Extract the (x, y) coordinate from the center of the cell holding the provided text.  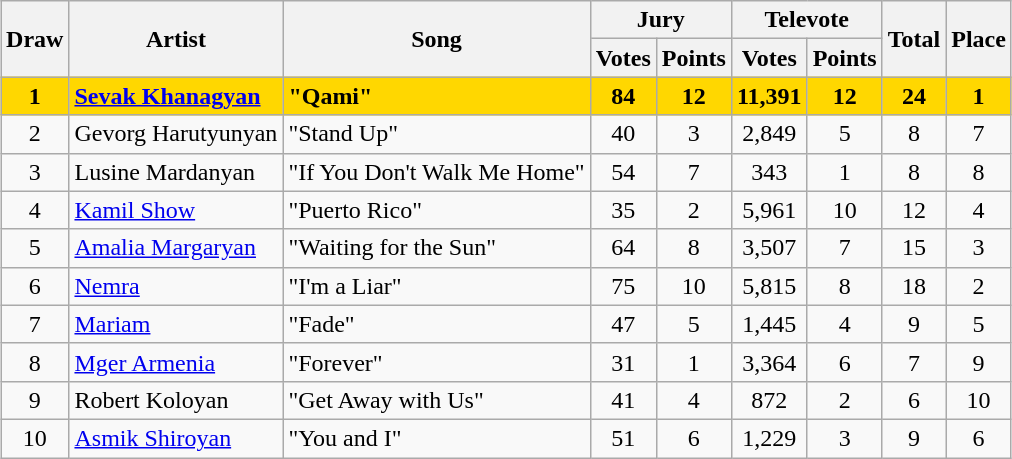
24 (914, 96)
2,849 (769, 134)
11,391 (769, 96)
Gevorg Harutyunyan (176, 134)
Total (914, 39)
343 (769, 172)
"I'm a Liar" (436, 286)
Robert Koloyan (176, 400)
"Stand Up" (436, 134)
Nemra (176, 286)
Asmik Shiroyan (176, 438)
Sevak Khanagyan (176, 96)
"Forever" (436, 362)
47 (623, 324)
"Qami" (436, 96)
Lusine Mardanyan (176, 172)
Place (979, 39)
64 (623, 248)
75 (623, 286)
"Fade" (436, 324)
3,507 (769, 248)
Kamil Show (176, 210)
5,815 (769, 286)
Amalia Margaryan (176, 248)
Song (436, 39)
35 (623, 210)
41 (623, 400)
51 (623, 438)
Artist (176, 39)
"Puerto Rico" (436, 210)
15 (914, 248)
18 (914, 286)
Draw (35, 39)
872 (769, 400)
5,961 (769, 210)
54 (623, 172)
1,445 (769, 324)
84 (623, 96)
3,364 (769, 362)
Jury (660, 20)
"You and I" (436, 438)
Televote (806, 20)
31 (623, 362)
"Get Away with Us" (436, 400)
40 (623, 134)
"If You Don't Walk Me Home" (436, 172)
Mariam (176, 324)
"Waiting for the Sun" (436, 248)
1,229 (769, 438)
Mger Armenia (176, 362)
